Capture the cell that displays the provided text and extract its [X, Y] central coordinate. 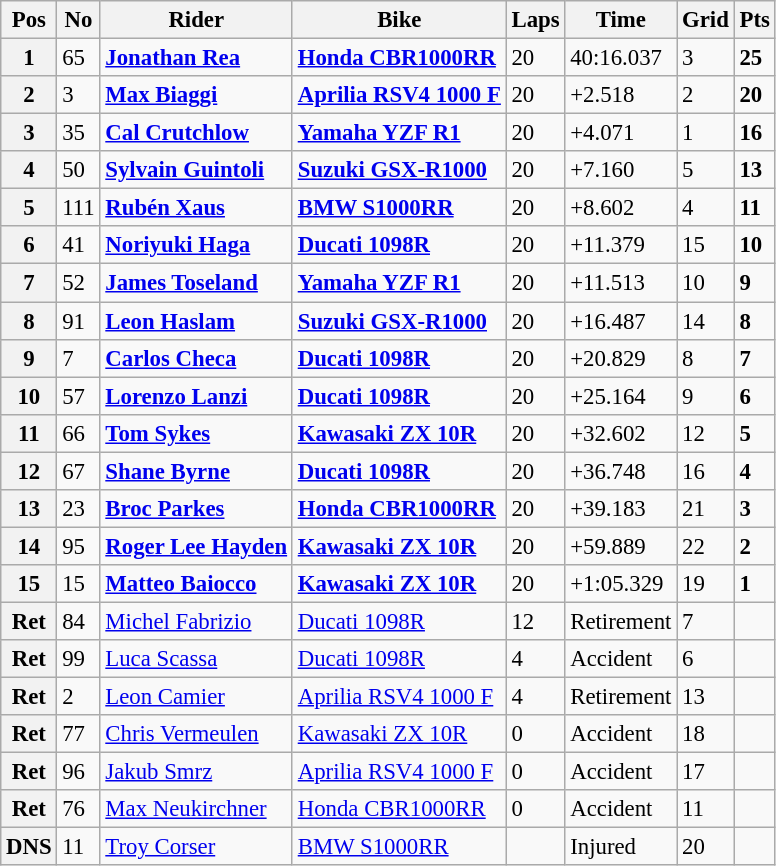
+32.602 [621, 433]
Bike [399, 20]
Tom Sykes [196, 433]
James Toseland [196, 283]
Michel Fabrizio [196, 621]
Sylvain Guintoli [196, 170]
Matteo Baiocco [196, 584]
23 [78, 509]
Luca Scassa [196, 659]
17 [706, 772]
41 [78, 245]
Jakub Smrz [196, 772]
35 [78, 133]
Max Biaggi [196, 95]
+7.160 [621, 170]
95 [78, 546]
+2.518 [621, 95]
+59.889 [621, 546]
111 [78, 208]
Laps [536, 20]
65 [78, 58]
Grid [706, 20]
91 [78, 321]
+39.183 [621, 509]
22 [706, 546]
50 [78, 170]
Troy Corser [196, 847]
96 [78, 772]
Cal Crutchlow [196, 133]
+11.379 [621, 245]
18 [706, 734]
76 [78, 809]
67 [78, 471]
99 [78, 659]
Broc Parkes [196, 509]
+16.487 [621, 321]
Pos [29, 20]
Chris Vermeulen [196, 734]
+11.513 [621, 283]
+36.748 [621, 471]
Pts [754, 20]
19 [706, 584]
No [78, 20]
Jonathan Rea [196, 58]
Roger Lee Hayden [196, 546]
84 [78, 621]
40:16.037 [621, 58]
Max Neukirchner [196, 809]
+25.164 [621, 396]
21 [706, 509]
Carlos Checa [196, 358]
57 [78, 396]
DNS [29, 847]
Lorenzo Lanzi [196, 396]
66 [78, 433]
Shane Byrne [196, 471]
25 [754, 58]
52 [78, 283]
Time [621, 20]
Rider [196, 20]
+4.071 [621, 133]
+20.829 [621, 358]
+8.602 [621, 208]
Rubén Xaus [196, 208]
Leon Haslam [196, 321]
77 [78, 734]
Noriyuki Haga [196, 245]
+1:05.329 [621, 584]
Injured [621, 847]
Leon Camier [196, 697]
